Locate the cell with the specified text and output its (X, Y) center coordinate. 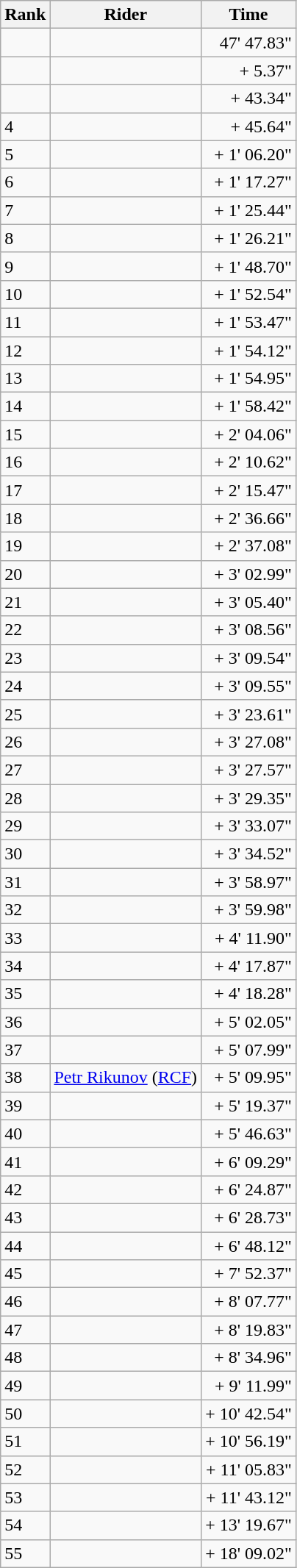
+ 6' 48.12" (248, 1246)
31 (25, 882)
+ 3' 02.99" (248, 574)
47 (25, 1330)
+ 3' 29.35" (248, 798)
+ 4' 11.90" (248, 938)
+ 1' 54.95" (248, 379)
+ 18' 09.02" (248, 1553)
+ 3' 05.40" (248, 602)
50 (25, 1414)
+ 2' 15.47" (248, 490)
+ 1' 58.42" (248, 407)
+ 45.64" (248, 126)
22 (25, 630)
+ 13' 19.67" (248, 1525)
14 (25, 407)
+ 2' 36.66" (248, 518)
+ 6' 09.29" (248, 1161)
+ 2' 04.06" (248, 434)
10 (25, 294)
32 (25, 910)
27 (25, 770)
6 (25, 182)
+ 3' 23.61" (248, 714)
+ 8' 34.96" (248, 1358)
40 (25, 1134)
Petr Rikunov (RCF) (126, 1078)
20 (25, 574)
+ 5' 46.63" (248, 1134)
37 (25, 1050)
42 (25, 1189)
+ 11' 05.83" (248, 1469)
45 (25, 1274)
+ 1' 25.44" (248, 210)
19 (25, 546)
+ 11' 43.12" (248, 1497)
+ 1' 54.12" (248, 351)
9 (25, 266)
28 (25, 798)
26 (25, 742)
+ 3' 58.97" (248, 882)
+ 2' 10.62" (248, 462)
+ 43.34" (248, 99)
8 (25, 238)
29 (25, 826)
35 (25, 994)
51 (25, 1442)
+ 3' 59.98" (248, 910)
33 (25, 938)
15 (25, 434)
+ 1' 52.54" (248, 294)
13 (25, 379)
47' 47.83" (248, 43)
39 (25, 1106)
+ 1' 06.20" (248, 154)
18 (25, 518)
+ 6' 28.73" (248, 1217)
4 (25, 126)
+ 1' 53.47" (248, 322)
17 (25, 490)
Rank (25, 15)
12 (25, 351)
+ 10' 42.54" (248, 1414)
36 (25, 1022)
Time (248, 15)
+ 5' 07.99" (248, 1050)
5 (25, 154)
+ 7' 52.37" (248, 1274)
16 (25, 462)
44 (25, 1246)
+ 3' 34.52" (248, 854)
+ 4' 17.87" (248, 966)
41 (25, 1161)
+ 4' 18.28" (248, 994)
+ 3' 09.55" (248, 686)
+ 2' 37.08" (248, 546)
11 (25, 322)
+ 5' 09.95" (248, 1078)
52 (25, 1469)
25 (25, 714)
49 (25, 1386)
+ 1' 26.21" (248, 238)
+ 8' 19.83" (248, 1330)
53 (25, 1497)
34 (25, 966)
Rider (126, 15)
54 (25, 1525)
48 (25, 1358)
+ 5.37" (248, 71)
+ 3' 33.07" (248, 826)
+ 6' 24.87" (248, 1189)
+ 9' 11.99" (248, 1386)
55 (25, 1553)
+ 5' 19.37" (248, 1106)
+ 1' 17.27" (248, 182)
46 (25, 1302)
+ 3' 27.57" (248, 770)
43 (25, 1217)
+ 3' 09.54" (248, 658)
+ 3' 27.08" (248, 742)
24 (25, 686)
+ 1' 48.70" (248, 266)
21 (25, 602)
+ 3' 08.56" (248, 630)
7 (25, 210)
+ 8' 07.77" (248, 1302)
23 (25, 658)
38 (25, 1078)
+ 10' 56.19" (248, 1442)
30 (25, 854)
+ 5' 02.05" (248, 1022)
